Pinpoint the cell where the given text exists, returning its (x, y) midpoint coordinate. 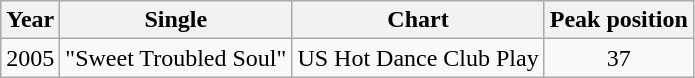
37 (618, 58)
US Hot Dance Club Play (418, 58)
Single (176, 20)
"Sweet Troubled Soul" (176, 58)
Year (30, 20)
Peak position (618, 20)
Chart (418, 20)
2005 (30, 58)
